Pinpoint the cell where the given text exists, returning its [x, y] midpoint coordinate. 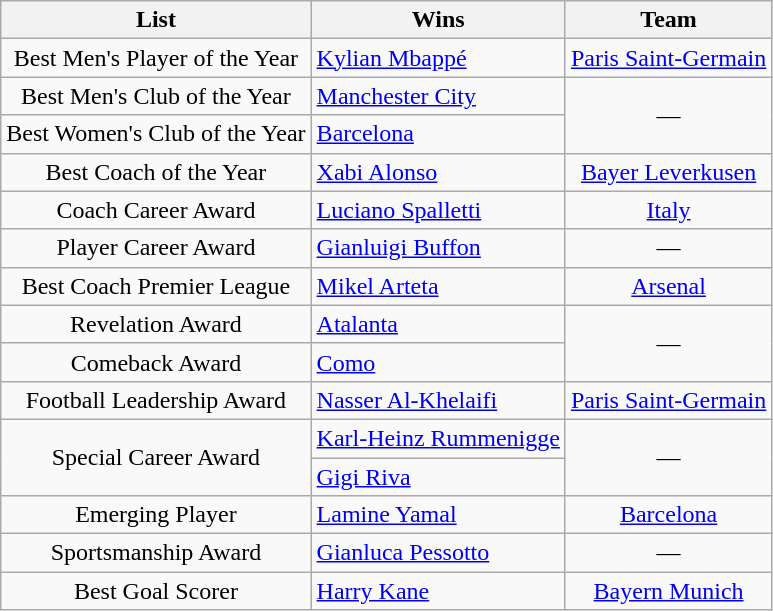
Como [438, 362]
Atalanta [438, 324]
Nasser Al-Khelaifi [438, 400]
Mikel Arteta [438, 286]
Best Women's Club of the Year [156, 134]
Manchester City [438, 96]
Team [668, 20]
Best Coach Premier League [156, 286]
Sportsmanship Award [156, 553]
Best Men's Club of the Year [156, 96]
Gigi Riva [438, 477]
Emerging Player [156, 515]
Football Leadership Award [156, 400]
List [156, 20]
Kylian Mbappé [438, 58]
Best Goal Scorer [156, 591]
Luciano Spalletti [438, 210]
Gianluca Pessotto [438, 553]
Special Career Award [156, 457]
Italy [668, 210]
Bayern Munich [668, 591]
Coach Career Award [156, 210]
Xabi Alonso [438, 172]
Gianluigi Buffon [438, 248]
Comeback Award [156, 362]
Wins [438, 20]
Arsenal [668, 286]
Best Men's Player of the Year [156, 58]
Lamine Yamal [438, 515]
Best Coach of the Year [156, 172]
Harry Kane [438, 591]
Player Career Award [156, 248]
Revelation Award [156, 324]
Bayer Leverkusen [668, 172]
Karl-Heinz Rummenigge [438, 438]
